Provide the (x, y) coordinate of the cell's center where the given text is located.  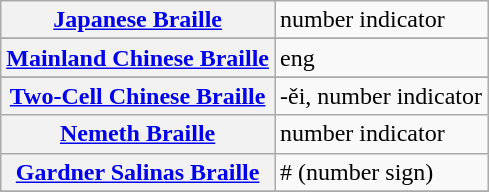
Nemeth Braille (138, 134)
eng (380, 58)
Two-Cell Chinese Braille (138, 96)
-ěi, number indicator (380, 96)
Mainland Chinese Braille (138, 58)
# (number sign) (380, 172)
Gardner Salinas Braille (138, 172)
Japanese Braille (138, 20)
